Search for the cell housing the specified text and yield its (X, Y) center coordinate. 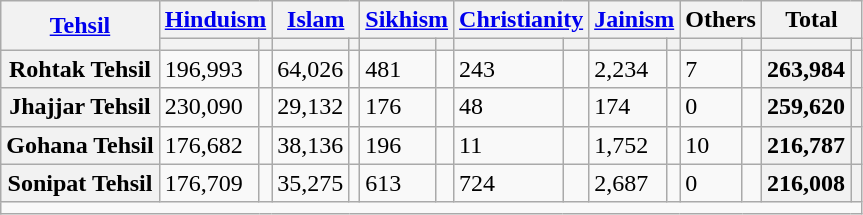
176,682 (209, 145)
196,993 (209, 69)
Hinduism (215, 20)
176 (398, 107)
174 (628, 107)
259,620 (806, 107)
Sikhism (407, 20)
1,752 (628, 145)
Islam (316, 20)
Jhajjar Tehsil (80, 107)
216,787 (806, 145)
10 (711, 145)
Tehsil (80, 26)
Sonipat Tehsil (80, 183)
724 (508, 183)
Others (721, 20)
2,687 (628, 183)
Rohtak Tehsil (80, 69)
48 (508, 107)
11 (508, 145)
196 (398, 145)
29,132 (310, 107)
Gohana Tehsil (80, 145)
613 (398, 183)
Total (811, 20)
230,090 (209, 107)
Christianity (522, 20)
2,234 (628, 69)
35,275 (310, 183)
Jainism (634, 20)
243 (508, 69)
263,984 (806, 69)
38,136 (310, 145)
216,008 (806, 183)
64,026 (310, 69)
7 (711, 69)
176,709 (209, 183)
481 (398, 69)
